For the text-containing cell, return its midpoint in [X, Y] coordinate format. 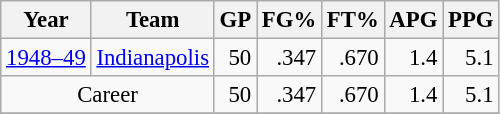
Career [108, 95]
FT% [354, 20]
FG% [290, 20]
1948–49 [46, 58]
Indianapolis [152, 58]
Year [46, 20]
GP [235, 20]
Team [152, 20]
APG [414, 20]
PPG [471, 20]
